Identify which cell holds the provided text, then report its [X, Y] central coordinate. 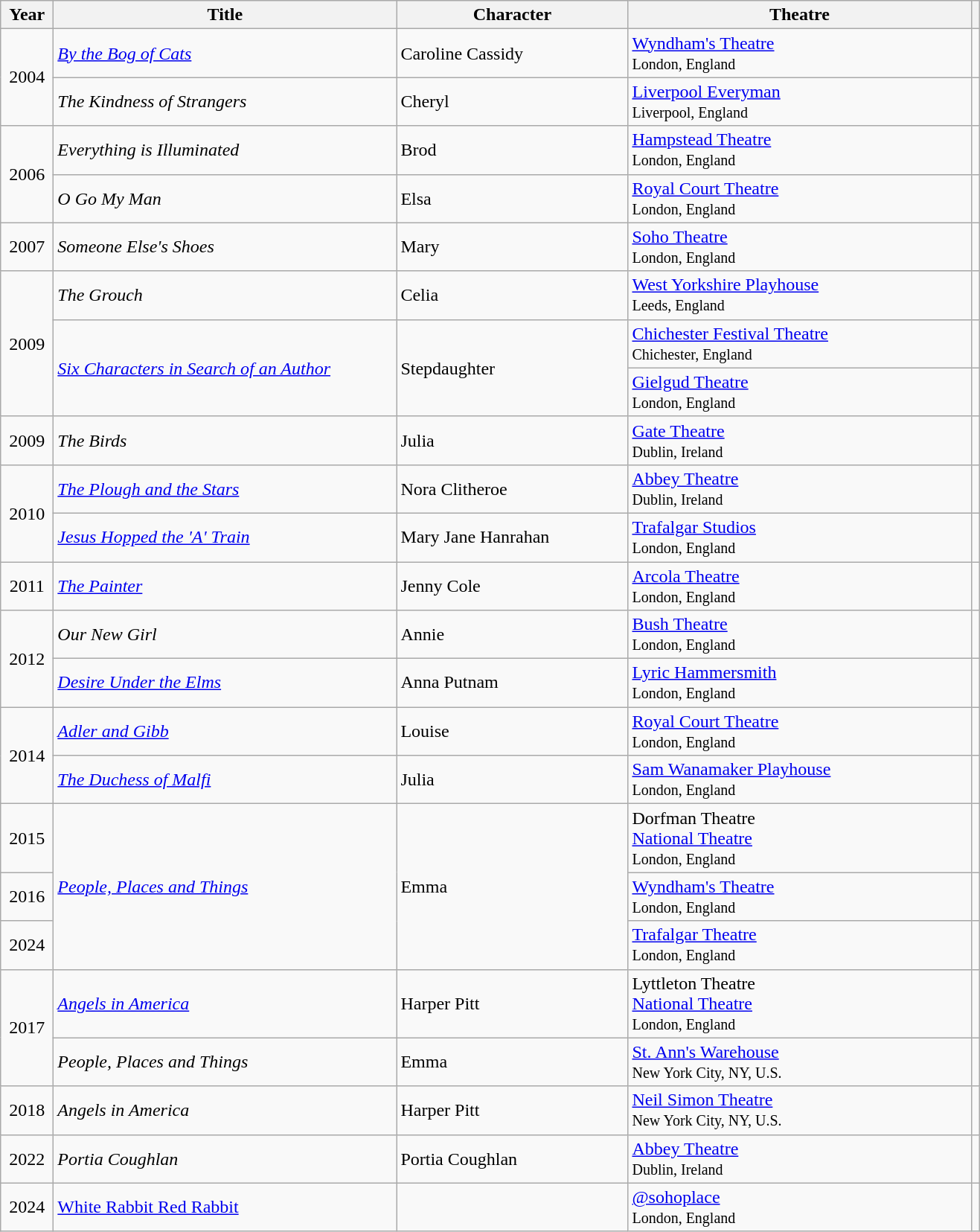
Neil Simon Theatre New York City, NY, U.S. [799, 1111]
Trafalgar Studios London, England [799, 537]
2004 [27, 77]
Gate Theatre Dublin, Ireland [799, 441]
By the Bog of Cats [225, 54]
Cheryl [512, 101]
Lyttleton Theatre National Theatre London, England [799, 1003]
2016 [27, 896]
White Rabbit Red Rabbit [225, 1207]
2011 [27, 585]
Desire Under the Elms [225, 683]
Six Characters in Search of an Author [225, 368]
The Kindness of Strangers [225, 101]
@sohoplaceLondon, England [799, 1207]
Dorfman Theatre National Theatre London, England [799, 838]
Liverpool Everyman Liverpool, England [799, 101]
Brod [512, 150]
Louise [512, 731]
Everything is Illuminated [225, 150]
Chichester Festival Theatre Chichester, England [799, 344]
St. Ann's Warehouse New York City, NY, U.S. [799, 1062]
Title [225, 15]
Mary Jane Hanrahan [512, 537]
The Painter [225, 585]
2018 [27, 1111]
The Birds [225, 441]
Celia [512, 295]
Gielgud Theatre London, England [799, 392]
2014 [27, 756]
Year [27, 15]
Character [512, 15]
Bush Theatre London, England [799, 634]
Annie [512, 634]
The Plough and the Stars [225, 488]
Soho Theatre London, England [799, 247]
O Go My Man [225, 198]
2006 [27, 174]
Hampstead Theatre London, England [799, 150]
Jesus Hopped the 'A' Train [225, 537]
2017 [27, 1027]
Adler and Gibb [225, 731]
2012 [27, 659]
The Grouch [225, 295]
Arcola Theatre London, England [799, 585]
West Yorkshire Playhouse Leeds, England [799, 295]
2022 [27, 1158]
The Duchess of Malfi [225, 780]
Elsa [512, 198]
Jenny Cole [512, 585]
Anna Putnam [512, 683]
Stepdaughter [512, 368]
2015 [27, 838]
Lyric Hammersmith London, England [799, 683]
Our New Girl [225, 634]
Nora Clitheroe [512, 488]
Caroline Cassidy [512, 54]
Sam Wanamaker Playhouse London, England [799, 780]
Theatre [799, 15]
Someone Else's Shoes [225, 247]
2010 [27, 513]
Mary [512, 247]
2007 [27, 247]
Trafalgar Theatre London, England [799, 945]
